Capture the cell that displays the provided text and extract its (x, y) central coordinate. 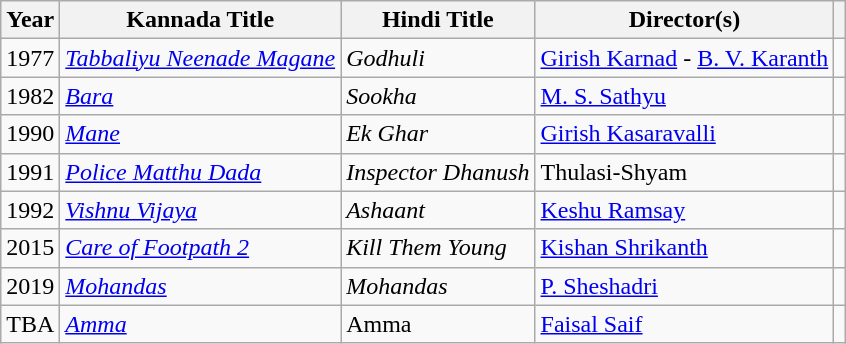
Sookha (438, 96)
Vishnu Vijaya (200, 210)
Kill Them Young (438, 248)
Bara (200, 96)
Ashaant (438, 210)
Year (30, 20)
Hindi Title (438, 20)
Ek Ghar (438, 134)
TBA (30, 324)
Tabbaliyu Neenade Magane (200, 58)
1992 (30, 210)
1991 (30, 172)
1977 (30, 58)
Godhuli (438, 58)
Girish Kasaravalli (684, 134)
Inspector Dhanush (438, 172)
Faisal Saif (684, 324)
Girish Karnad - B. V. Karanth (684, 58)
Police Matthu Dada (200, 172)
1982 (30, 96)
Care of Footpath 2 (200, 248)
M. S. Sathyu (684, 96)
2019 (30, 286)
Kishan Shrikanth (684, 248)
Keshu Ramsay (684, 210)
Thulasi-Shyam (684, 172)
2015 (30, 248)
Kannada Title (200, 20)
P. Sheshadri (684, 286)
Mane (200, 134)
Director(s) (684, 20)
1990 (30, 134)
